Output the (X, Y) coordinate of the center of the cell containing the given text.  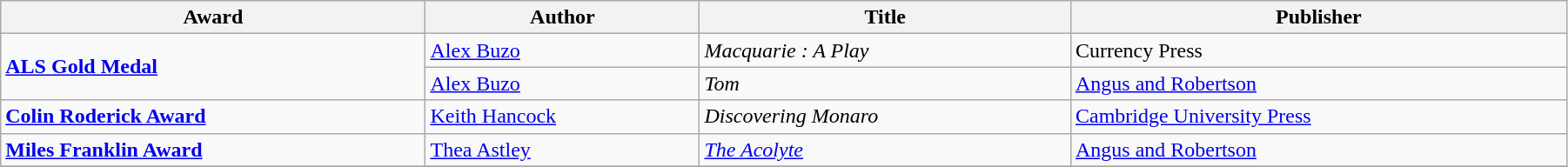
Macquarie : A Play (886, 50)
The Acolyte (886, 150)
Thea Astley (562, 150)
ALS Gold Medal (213, 67)
Title (886, 17)
Miles Franklin Award (213, 150)
Cambridge University Press (1318, 117)
Currency Press (1318, 50)
Author (562, 17)
Colin Roderick Award (213, 117)
Discovering Monaro (886, 117)
Award (213, 17)
Publisher (1318, 17)
Keith Hancock (562, 117)
Tom (886, 83)
